Return the (X, Y) coordinate for the center point of the cell that contains the specified text.  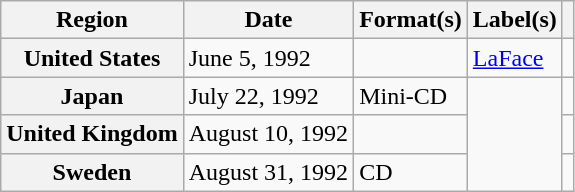
United Kingdom (92, 134)
Format(s) (411, 20)
LaFace (514, 58)
Region (92, 20)
June 5, 1992 (268, 58)
Date (268, 20)
Mini-CD (411, 96)
Sweden (92, 172)
Japan (92, 96)
July 22, 1992 (268, 96)
August 31, 1992 (268, 172)
CD (411, 172)
August 10, 1992 (268, 134)
Label(s) (514, 20)
United States (92, 58)
